Return (x, y) of the center of cell containing provided text 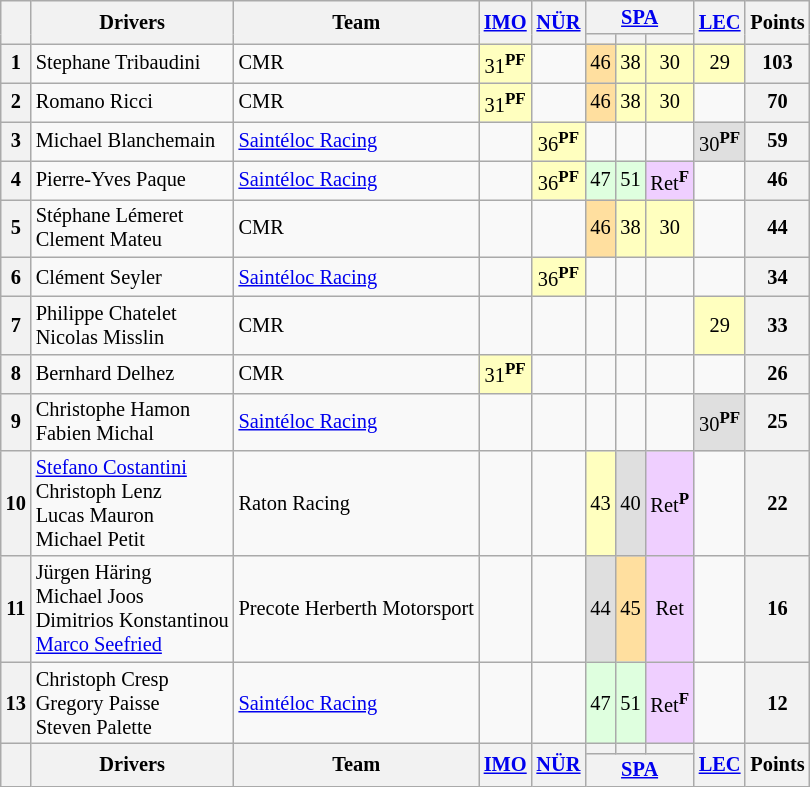
40 (630, 503)
43 (600, 503)
25 (777, 422)
12 (777, 703)
34 (777, 276)
Philippe Chatelet Nicolas Misslin (132, 325)
26 (777, 374)
59 (777, 142)
Christophe Hamon Fabien Michal (132, 422)
Stefano Costantini Christoph Lenz Lucas Mauron Michael Petit (132, 503)
2 (16, 102)
Stéphane Lémeret Clement Mateu (132, 228)
Clément Seyler (132, 276)
Christoph Cresp Gregory Paisse Steven Palette (132, 703)
13 (16, 703)
9 (16, 422)
22 (777, 503)
11 (16, 609)
Precote Herberth Motorsport (356, 609)
8 (16, 374)
103 (777, 64)
Raton Racing (356, 503)
RetP (669, 503)
4 (16, 180)
10 (16, 503)
Stephane Tribaudini (132, 64)
Bernhard Delhez (132, 374)
5 (16, 228)
Ret (669, 609)
Pierre-Yves Paque (132, 180)
7 (16, 325)
16 (777, 609)
6 (16, 276)
Romano Ricci (132, 102)
70 (777, 102)
33 (777, 325)
1 (16, 64)
Jürgen Häring Michael Joos Dimitrios Konstantinou Marco Seefried (132, 609)
45 (630, 609)
Michael Blanchemain (132, 142)
3 (16, 142)
